Output the [X, Y] coordinate of the center of the cell containing the given text.  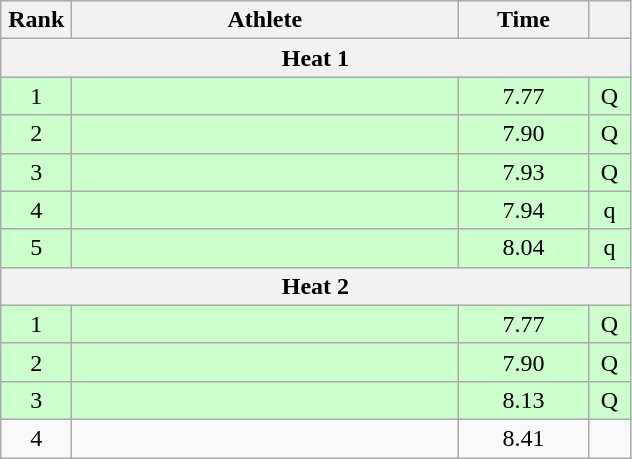
Athlete [265, 20]
8.41 [524, 438]
7.94 [524, 210]
Heat 2 [316, 286]
7.93 [524, 172]
Heat 1 [316, 58]
8.13 [524, 400]
5 [36, 248]
Rank [36, 20]
8.04 [524, 248]
Time [524, 20]
